Determine the [x, y] coordinate at the center of the cell enclosing the given text.  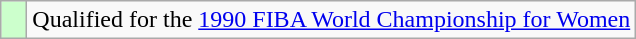
Qualified for the 1990 FIBA World Championship for Women [332, 20]
